Determine the [x, y] coordinate at the center of the cell enclosing the given text.  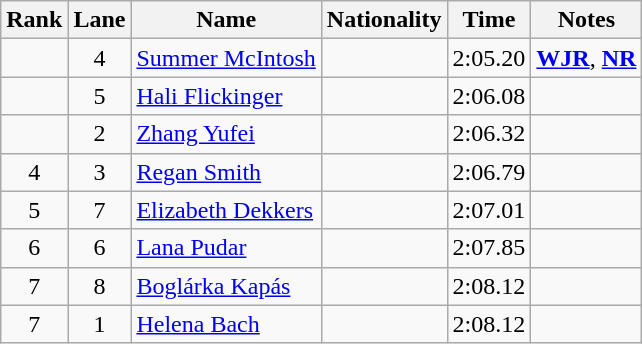
3 [100, 172]
Zhang Yufei [226, 134]
Regan Smith [226, 172]
Nationality [384, 20]
2 [100, 134]
Name [226, 20]
2:07.01 [489, 210]
2:07.85 [489, 248]
Hali Flickinger [226, 96]
Rank [34, 20]
1 [100, 324]
2:06.32 [489, 134]
Lana Pudar [226, 248]
2:05.20 [489, 58]
WJR, NR [586, 58]
2:06.79 [489, 172]
Helena Bach [226, 324]
Boglárka Kapás [226, 286]
8 [100, 286]
Notes [586, 20]
2:06.08 [489, 96]
Elizabeth Dekkers [226, 210]
Time [489, 20]
Summer McIntosh [226, 58]
Lane [100, 20]
